Find where the given text appears and provide that cell's center as (x, y) coordinate. 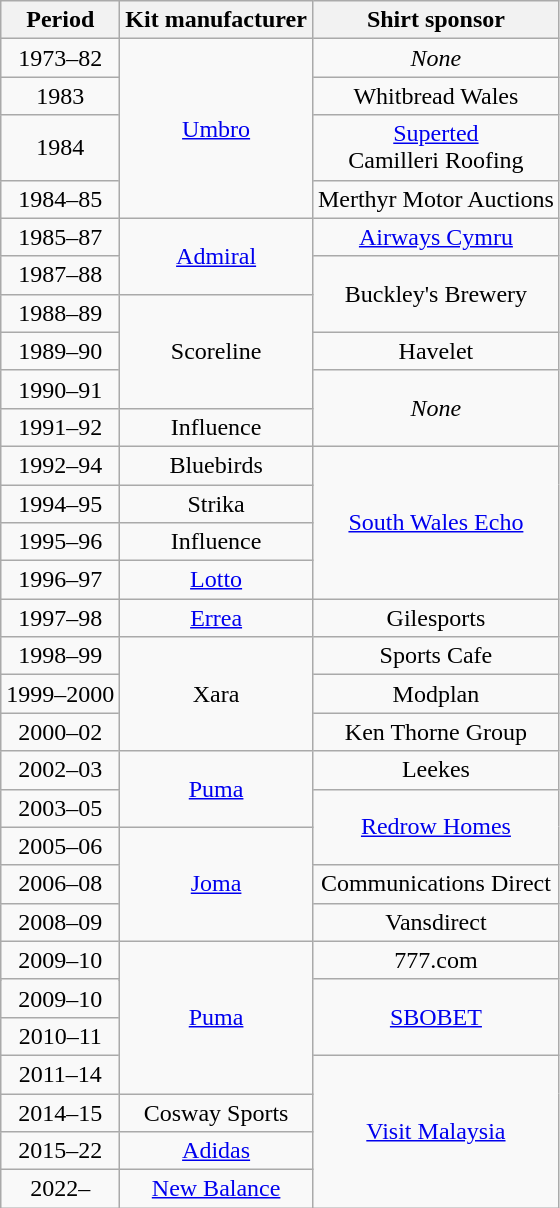
1992–94 (60, 465)
Buckley's Brewery (436, 294)
1984 (60, 148)
1999–2000 (60, 694)
Kit manufacturer (216, 20)
Scoreline (216, 351)
Ken Thorne Group (436, 732)
Leekes (436, 770)
Errea (216, 618)
Admiral (216, 256)
Umbro (216, 128)
2014–15 (60, 1113)
Joma (216, 884)
Vansdirect (436, 922)
2008–09 (60, 922)
1991–92 (60, 427)
Lotto (216, 580)
Havelet (436, 351)
Redrow Homes (436, 827)
1996–97 (60, 580)
1987–88 (60, 275)
Strika (216, 503)
1984–85 (60, 199)
Sports Cafe (436, 656)
2011–14 (60, 1074)
1988–89 (60, 313)
1995–96 (60, 542)
Visit Malaysia (436, 1131)
1994–95 (60, 503)
SupertedCamilleri Roofing (436, 148)
1990–91 (60, 389)
Modplan (436, 694)
2000–02 (60, 732)
Bluebirds (216, 465)
2010–11 (60, 1036)
Merthyr Motor Auctions (436, 199)
Airways Cymru (436, 237)
Cosway Sports (216, 1113)
2003–05 (60, 808)
Period (60, 20)
2015–22 (60, 1151)
Adidas (216, 1151)
2022– (60, 1189)
SBOBET (436, 1017)
1985–87 (60, 237)
2002–03 (60, 770)
2005–06 (60, 846)
777.com (436, 960)
1983 (60, 96)
2006–08 (60, 884)
Gilesports (436, 618)
South Wales Echo (436, 522)
Communications Direct (436, 884)
1998–99 (60, 656)
1973–82 (60, 58)
Shirt sponsor (436, 20)
1997–98 (60, 618)
Whitbread Wales (436, 96)
Xara (216, 694)
1989–90 (60, 351)
New Balance (216, 1189)
